Scan for the cell matching the given text and deliver its (X, Y) coordinate at center. 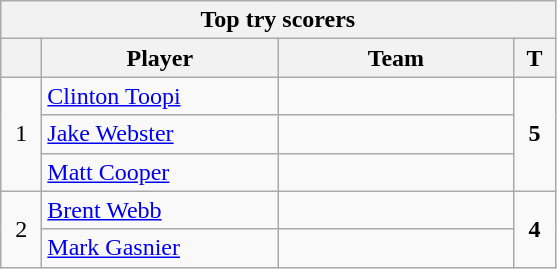
1 (22, 134)
2 (22, 229)
Team (396, 58)
5 (534, 134)
Clinton Toopi (160, 96)
Player (160, 58)
T (534, 58)
Brent Webb (160, 210)
4 (534, 229)
Matt Cooper (160, 172)
Jake Webster (160, 134)
Mark Gasnier (160, 248)
Top try scorers (278, 20)
